Locate the cell with the specified text and output its (X, Y) center coordinate. 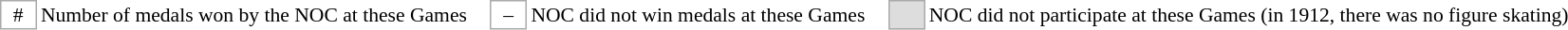
# (18, 15)
NOC did not win medals at these Games (708, 15)
– (508, 15)
Number of medals won by the NOC at these Games (263, 15)
